Return [X, Y] of the center of cell containing provided text 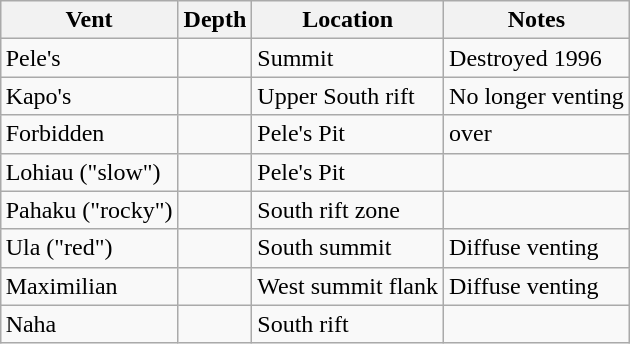
No longer venting [537, 96]
South rift zone [348, 210]
Summit [348, 58]
Forbidden [89, 134]
over [537, 134]
Vent [89, 20]
Pele's [89, 58]
Depth [215, 20]
Destroyed 1996 [537, 58]
Notes [537, 20]
Naha [89, 324]
Upper South rift [348, 96]
Location [348, 20]
Kapo's [89, 96]
Pahaku ("rocky") [89, 210]
Lohiau ("slow") [89, 172]
South rift [348, 324]
Ula ("red") [89, 248]
West summit flank [348, 286]
South summit [348, 248]
Maximilian [89, 286]
